Return the [x, y] coordinate for the center point of the cell that contains the specified text.  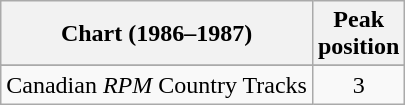
3 [358, 85]
Chart (1986–1987) [157, 34]
Peakposition [358, 34]
Canadian RPM Country Tracks [157, 85]
